Scan for the cell matching the given text and deliver its [X, Y] coordinate at center. 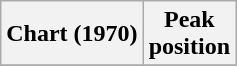
Peakposition [189, 34]
Chart (1970) [72, 34]
